Provide the [x, y] coordinate of the cell's center where the given text is located.  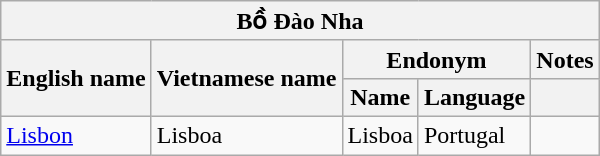
Endonym [436, 59]
Language [474, 97]
Vietnamese name [246, 78]
Bồ Đào Nha [300, 21]
Lisbon [76, 135]
Portugal [474, 135]
Name [380, 97]
English name [76, 78]
Notes [565, 59]
